Determine the (x, y) coordinate at the center of the cell enclosing the given text.  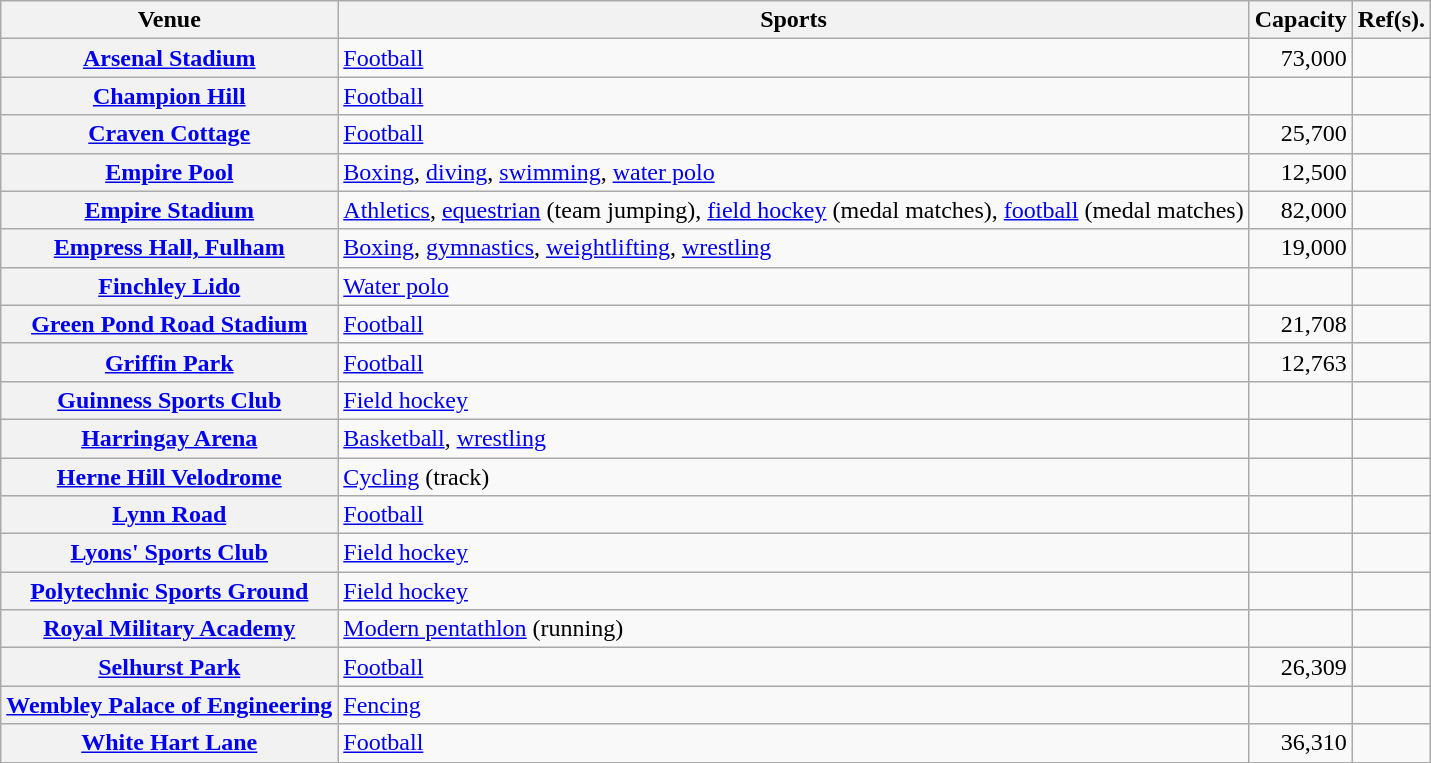
Athletics, equestrian (team jumping), field hockey (medal matches), football (medal matches) (794, 210)
Venue (170, 20)
Craven Cottage (170, 134)
Empire Pool (170, 172)
Lynn Road (170, 515)
Wembley Palace of Engineering (170, 705)
Lyons' Sports Club (170, 553)
Royal Military Academy (170, 629)
Water polo (794, 286)
Basketball, wrestling (794, 438)
Champion Hill (170, 96)
25,700 (1300, 134)
Capacity (1300, 20)
21,708 (1300, 324)
Boxing, diving, swimming, water polo (794, 172)
Selhurst Park (170, 667)
Griffin Park (170, 362)
Arsenal Stadium (170, 58)
Sports (794, 20)
Harringay Arena (170, 438)
Finchley Lido (170, 286)
12,500 (1300, 172)
26,309 (1300, 667)
Guinness Sports Club (170, 400)
Modern pentathlon (running) (794, 629)
Polytechnic Sports Ground (170, 591)
Cycling (track) (794, 477)
Boxing, gymnastics, weightlifting, wrestling (794, 248)
Empire Stadium (170, 210)
36,310 (1300, 743)
Herne Hill Velodrome (170, 477)
White Hart Lane (170, 743)
Fencing (794, 705)
Ref(s). (1391, 20)
Green Pond Road Stadium (170, 324)
12,763 (1300, 362)
19,000 (1300, 248)
73,000 (1300, 58)
Empress Hall, Fulham (170, 248)
82,000 (1300, 210)
